Detect which cell encompasses the target text, then output its [x, y] center coordinate. 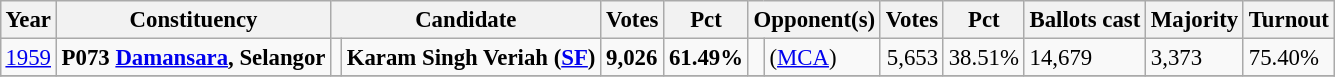
75.40% [1288, 57]
61.49% [706, 57]
Ballots cast [1084, 20]
Turnout [1288, 20]
Karam Singh Veriah (SF) [470, 57]
5,653 [912, 57]
Constituency [193, 20]
38.51% [984, 57]
3,373 [1195, 57]
1959 [28, 57]
Candidate [466, 20]
Opponent(s) [814, 20]
14,679 [1084, 57]
9,026 [632, 57]
(MCA) [822, 57]
Majority [1195, 20]
P073 Damansara, Selangor [193, 57]
Year [28, 20]
